Detect which cell encompasses the target text, then output its (X, Y) center coordinate. 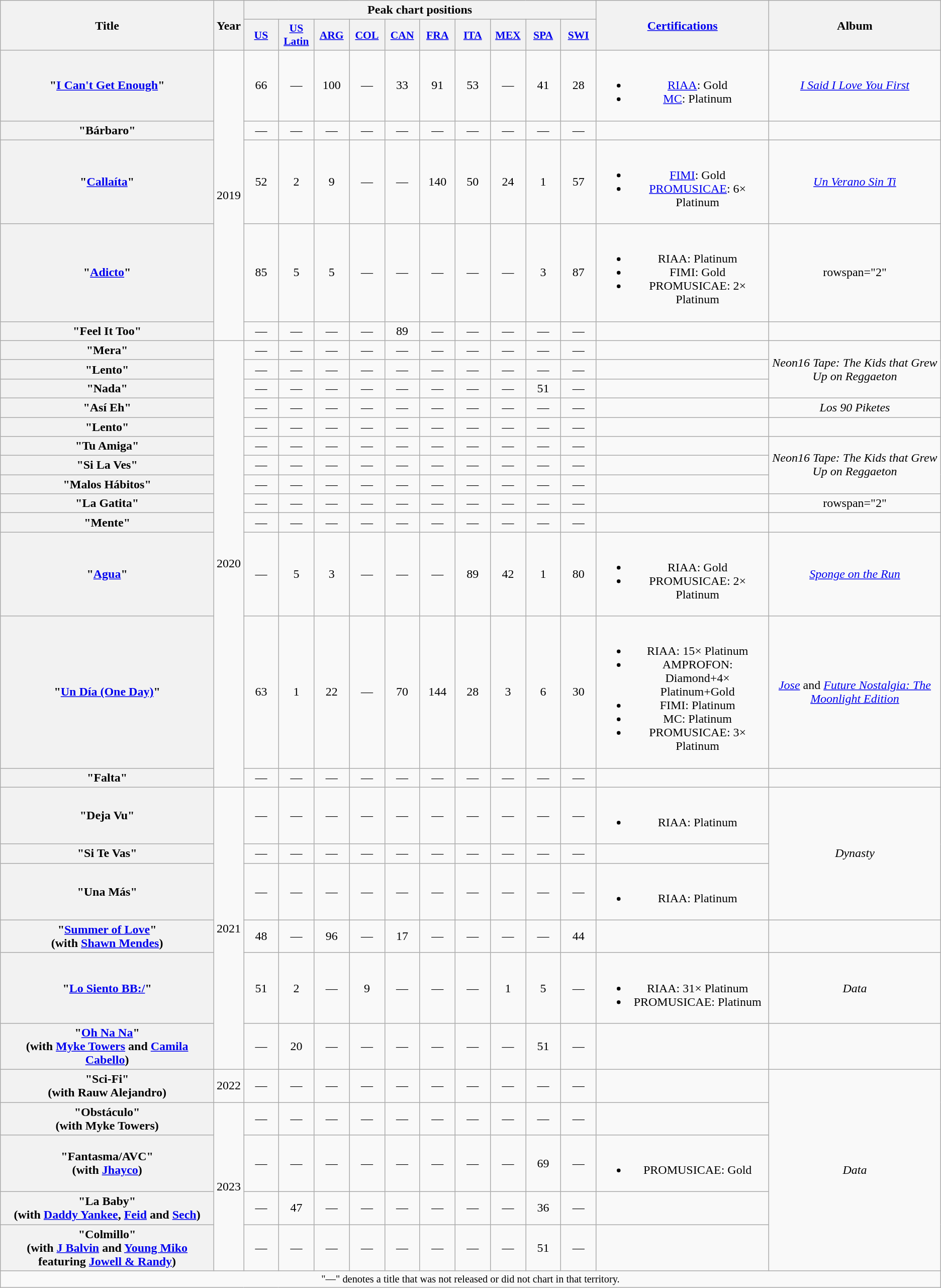
"Colmillo"(with J Balvin and Young Miko featuring Jowell & Randy) (108, 1248)
"—" denotes a title that was not released or did not chart in that territory. (470, 1279)
MEX (508, 35)
ITA (473, 35)
"Si Te Vas" (108, 853)
"Tu Amiga" (108, 446)
US (261, 35)
2020 (228, 564)
RIAA: 15× Platinum AMPROFON: Diamond+4× Platinum+GoldFIMI: PlatinumMC: PlatinumPROMUSICAE: 3× Platinum (683, 692)
2021 (228, 928)
USLatin (296, 35)
SWI (579, 35)
"Una Más" (108, 891)
"La Baby"(with Daddy Yankee, Feid and Sech) (108, 1208)
Dynasty (855, 853)
20 (296, 1046)
Sponge on the Run (855, 574)
48 (261, 936)
44 (579, 936)
140 (437, 182)
"I Can't Get Enough" (108, 85)
36 (543, 1208)
RIAA: PlatinumFIMI: GoldPROMUSICAE: 2× Platinum (683, 273)
17 (402, 936)
91 (437, 85)
"Nada" (108, 388)
"Agua" (108, 574)
69 (543, 1164)
87 (579, 273)
FRA (437, 35)
"Un Día (One Day)" (108, 692)
Title (108, 25)
57 (579, 182)
I Said I Love You First (855, 85)
"Deja Vu" (108, 816)
Un Verano Sin Ti (855, 182)
"Oh Na Na"(with Myke Towers and Camila Cabello) (108, 1046)
"Así Eh" (108, 407)
ARG (332, 35)
Year (228, 25)
"Bárbaro" (108, 130)
47 (296, 1208)
FIMI: GoldPROMUSICAE: 6× Platinum (683, 182)
50 (473, 182)
Certifications (683, 25)
"Obstáculo"(with Myke Towers) (108, 1119)
144 (437, 692)
66 (261, 85)
52 (261, 182)
6 (543, 692)
30 (579, 692)
PROMUSICAE: Gold (683, 1164)
22 (332, 692)
41 (543, 85)
96 (332, 936)
CAN (402, 35)
53 (473, 85)
"Lo Siento BB:/" (108, 988)
"Adicto" (108, 273)
100 (332, 85)
"Summer of Love"(with Shawn Mendes) (108, 936)
"Sci-Fi"(with Rauw Alejandro) (108, 1085)
"Feel It Too" (108, 331)
"Si La Ves" (108, 465)
"La Gatita" (108, 503)
"Fantasma/AVC"(with Jhayco) (108, 1164)
COL (367, 35)
"Malos Hábitos" (108, 484)
Peak chart positions (420, 10)
"Mente" (108, 523)
"Mera" (108, 350)
RIAA: GoldMC: Platinum (683, 85)
42 (508, 574)
SPA (543, 35)
"Falta" (108, 778)
"Callaíta" (108, 182)
RIAA: GoldPROMUSICAE: 2× Platinum (683, 574)
2019 (228, 195)
63 (261, 692)
33 (402, 85)
RIAA: 31× Platinum PROMUSICAE: Platinum (683, 988)
80 (579, 574)
2023 (228, 1187)
24 (508, 182)
85 (261, 273)
70 (402, 692)
Album (855, 25)
Jose and Future Nostalgia: The Moonlight Edition (855, 692)
2022 (228, 1085)
Los 90 Piketes (855, 407)
